For the text-containing cell, return its midpoint in [x, y] coordinate format. 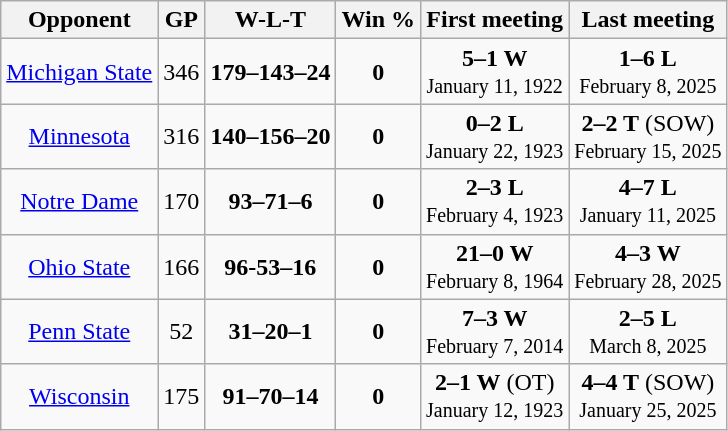
Penn State [80, 332]
2–5 LMarch 8, 2025 [648, 332]
4–3 WFebruary 28, 2025 [648, 266]
Last meeting [648, 20]
GP [182, 20]
Ohio State [80, 266]
1–6 LFebruary 8, 2025 [648, 72]
52 [182, 332]
93–71–6 [270, 202]
Michigan State [80, 72]
316 [182, 136]
W-L-T [270, 20]
96-53–16 [270, 266]
2–2 T (SOW)February 15, 2025 [648, 136]
Opponent [80, 20]
4–4 T (SOW)January 25, 2025 [648, 396]
31–20–1 [270, 332]
Wisconsin [80, 396]
First meeting [495, 20]
7–3 WFebruary 7, 2014 [495, 332]
170 [182, 202]
0–2 LJanuary 22, 1923 [495, 136]
346 [182, 72]
166 [182, 266]
2–1 W (OT)January 12, 1923 [495, 396]
21–0 WFebruary 8, 1964 [495, 266]
179–143–24 [270, 72]
Minnesota [80, 136]
175 [182, 396]
91–70–14 [270, 396]
140–156–20 [270, 136]
Notre Dame [80, 202]
5–1 WJanuary 11, 1922 [495, 72]
Win % [378, 20]
4–7 LJanuary 11, 2025 [648, 202]
2–3 LFebruary 4, 1923 [495, 202]
